Pinpoint the cell where the given text exists, returning its (X, Y) midpoint coordinate. 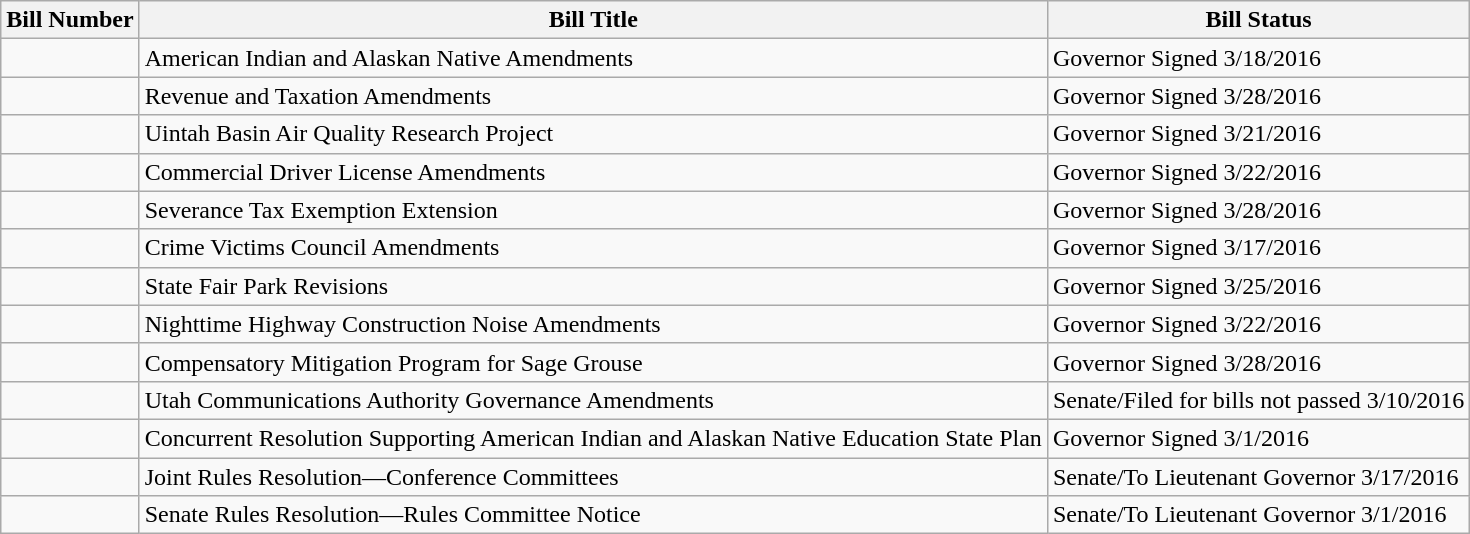
Commercial Driver License Amendments (593, 172)
Senate/Filed for bills not passed 3/10/2016 (1258, 400)
Utah Communications Authority Governance Amendments (593, 400)
Severance Tax Exemption Extension (593, 210)
American Indian and Alaskan Native Amendments (593, 58)
State Fair Park Revisions (593, 286)
Governor Signed 3/21/2016 (1258, 134)
Uintah Basin Air Quality Research Project (593, 134)
Bill Number (70, 20)
Governor Signed 3/25/2016 (1258, 286)
Bill Title (593, 20)
Governor Signed 3/18/2016 (1258, 58)
Senate/To Lieutenant Governor 3/17/2016 (1258, 477)
Senate/To Lieutenant Governor 3/1/2016 (1258, 515)
Governor Signed 3/17/2016 (1258, 248)
Joint Rules Resolution—Conference Committees (593, 477)
Senate Rules Resolution—Rules Committee Notice (593, 515)
Concurrent Resolution Supporting American Indian and Alaskan Native Education State Plan (593, 438)
Governor Signed 3/1/2016 (1258, 438)
Bill Status (1258, 20)
Nighttime Highway Construction Noise Amendments (593, 324)
Revenue and Taxation Amendments (593, 96)
Compensatory Mitigation Program for Sage Grouse (593, 362)
Crime Victims Council Amendments (593, 248)
